Extract the (x, y) coordinate from the center of the cell holding the provided text.  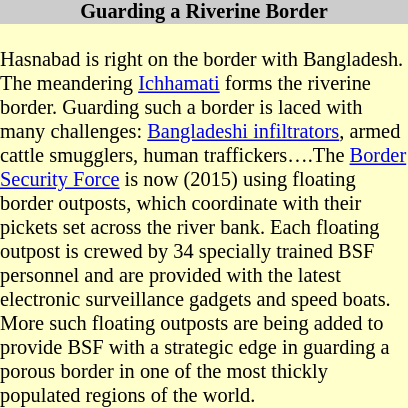
Guarding a Riverine Border (204, 12)
